Search for the cell housing the specified text and yield its (X, Y) center coordinate. 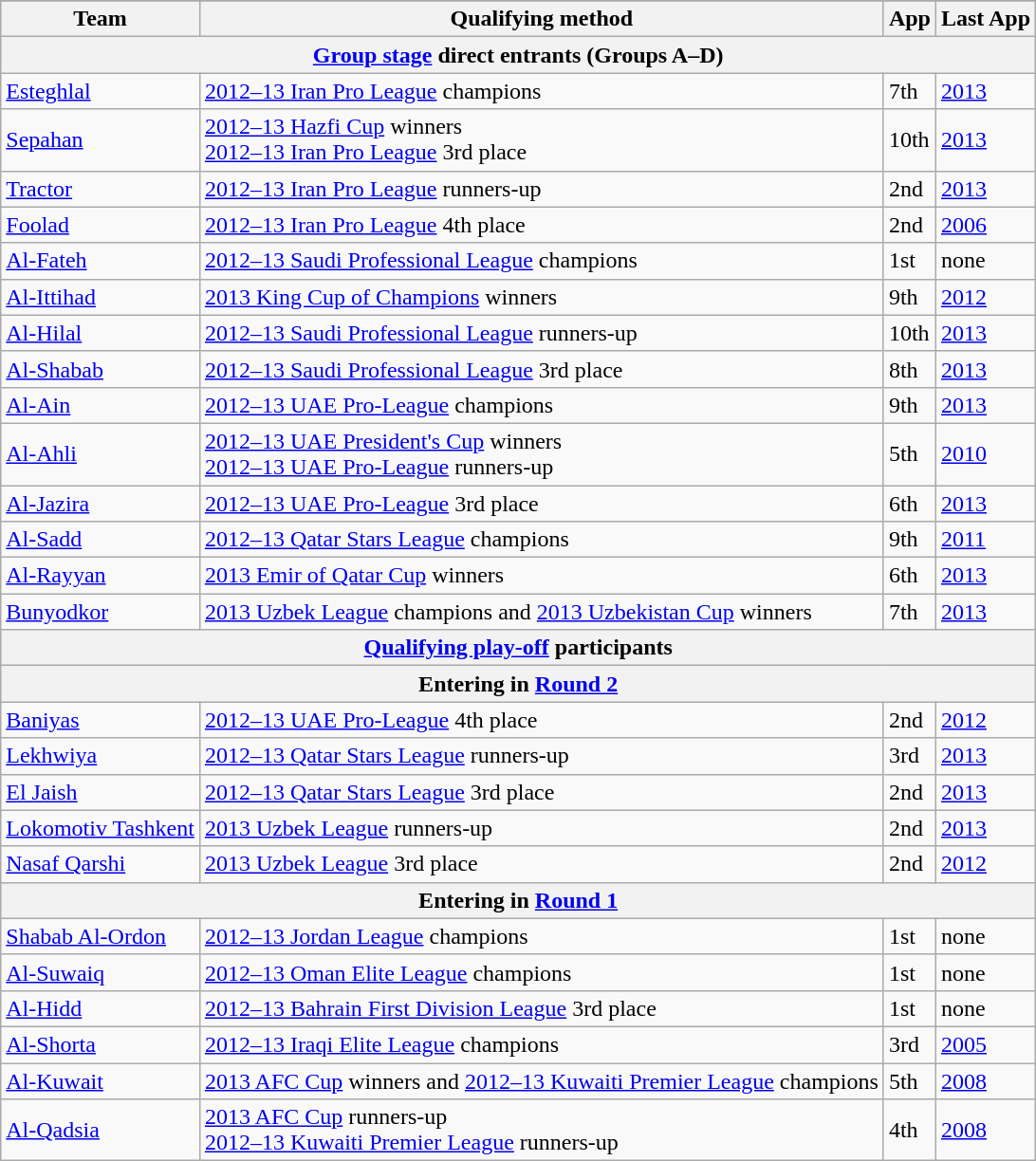
Al-Ahli (101, 453)
Sepahan (101, 140)
Al-Shorta (101, 1044)
2012–13 Saudi Professional League 3rd place (541, 369)
Esteghlal (101, 91)
2012–13 Iraqi Elite League champions (541, 1044)
Baniyas (101, 720)
2012–13 Bahrain First Division League 3rd place (541, 1008)
2012–13 Iran Pro League 4th place (541, 225)
Qualifying play-off participants (518, 648)
Al-Jazira (101, 504)
Nasaf Qarshi (101, 864)
Al-Ain (101, 405)
Al-Rayyan (101, 576)
Entering in Round 1 (518, 900)
2013 Uzbek League 3rd place (541, 864)
Al-Sadd (101, 540)
Foolad (101, 225)
2012–13 Oman Elite League champions (541, 972)
Team (101, 19)
2012–13 Jordan League champions (541, 936)
Al-Fateh (101, 261)
Al-Ittihad (101, 297)
Al-Kuwait (101, 1080)
2013 Uzbek League runners-up (541, 828)
App (909, 19)
Qualifying method (541, 19)
2010 (985, 453)
2013 AFC Cup runners-up 2012–13 Kuwaiti Premier League runners-up (541, 1131)
Entering in Round 2 (518, 684)
2012–13 Qatar Stars League runners-up (541, 756)
2013 Uzbek League champions and 2013 Uzbekistan Cup winners (541, 612)
2012–13 Iran Pro League champions (541, 91)
2012–13 UAE Pro-League 3rd place (541, 504)
Shabab Al-Ordon (101, 936)
2013 Emir of Qatar Cup winners (541, 576)
Lokomotiv Tashkent (101, 828)
Tractor (101, 189)
8th (909, 369)
2006 (985, 225)
El Jaish (101, 792)
2012–13 Saudi Professional League runners-up (541, 333)
Al-Suwaiq (101, 972)
Last App (985, 19)
2012–13 Qatar Stars League 3rd place (541, 792)
Bunyodkor (101, 612)
2013 King Cup of Champions winners (541, 297)
2012–13 UAE Pro-League champions (541, 405)
2012–13 Saudi Professional League champions (541, 261)
2012–13 Iran Pro League runners-up (541, 189)
2013 AFC Cup winners and 2012–13 Kuwaiti Premier League champions (541, 1080)
Group stage direct entrants (Groups A–D) (518, 55)
2012–13 UAE Pro-League 4th place (541, 720)
Al-Shabab (101, 369)
2005 (985, 1044)
Al-Hilal (101, 333)
Al-Hidd (101, 1008)
2012–13 UAE President's Cup winners2012–13 UAE Pro-League runners-up (541, 453)
Al-Qadsia (101, 1131)
2011 (985, 540)
Lekhwiya (101, 756)
4th (909, 1131)
2012–13 Qatar Stars League champions (541, 540)
2012–13 Hazfi Cup winners2012–13 Iran Pro League 3rd place (541, 140)
